Locate the cell with the specified text and output its [x, y] center coordinate. 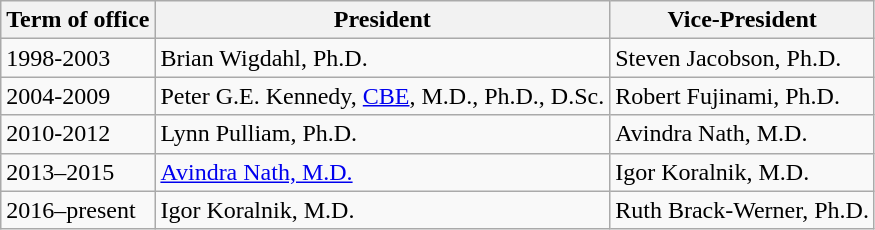
Lynn Pulliam, Ph.D. [382, 134]
1998-2003 [78, 58]
2004-2009 [78, 96]
Steven Jacobson, Ph.D. [742, 58]
President [382, 20]
Ruth Brack-Werner, Ph.D. [742, 210]
2016–present [78, 210]
2010-2012 [78, 134]
2013–2015 [78, 172]
Peter G.E. Kennedy, CBE, M.D., Ph.D., D.Sc. [382, 96]
Brian Wigdahl, Ph.D. [382, 58]
Vice-President [742, 20]
Term of office [78, 20]
Robert Fujinami, Ph.D. [742, 96]
